Find where the given text appears and provide that cell's center as (x, y) coordinate. 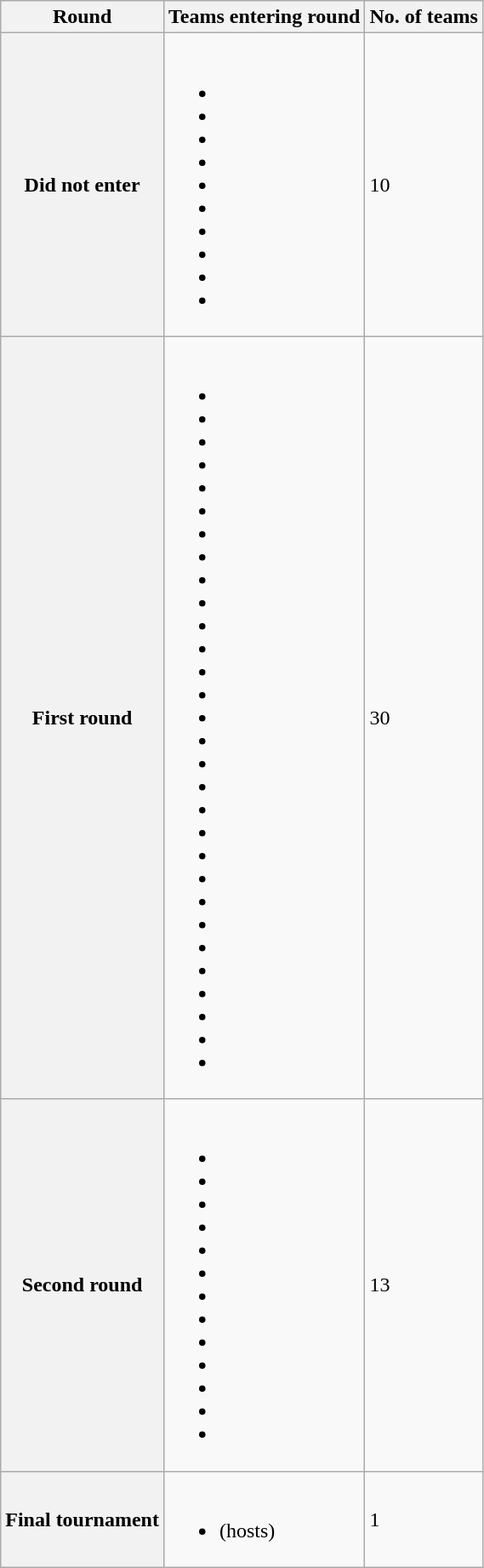
First round (83, 718)
13 (424, 1285)
No. of teams (424, 17)
1 (424, 1519)
Teams entering round (264, 17)
(hosts) (264, 1519)
Round (83, 17)
Did not enter (83, 185)
Final tournament (83, 1519)
30 (424, 718)
10 (424, 185)
Second round (83, 1285)
